Capture the cell that displays the provided text and extract its [x, y] central coordinate. 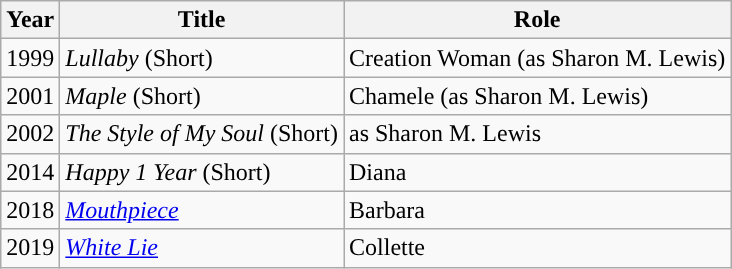
Mouthpiece [202, 210]
Lullaby (Short) [202, 58]
2014 [30, 172]
The Style of My Soul (Short) [202, 134]
Happy 1 Year (Short) [202, 172]
as Sharon M. Lewis [538, 134]
Barbara [538, 210]
1999 [30, 58]
White Lie [202, 248]
Title [202, 20]
Role [538, 20]
2019 [30, 248]
Year [30, 20]
Maple (Short) [202, 96]
Diana [538, 172]
2002 [30, 134]
2018 [30, 210]
2001 [30, 96]
Chamele (as Sharon M. Lewis) [538, 96]
Creation Woman (as Sharon M. Lewis) [538, 58]
Collette [538, 248]
